For the text-containing cell, return its midpoint in (x, y) coordinate format. 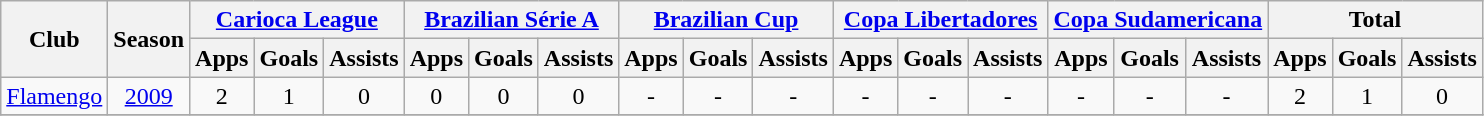
Copa Sudamericana (1158, 20)
Carioca League (298, 20)
Copa Libertadores (940, 20)
Club (54, 39)
Flamengo (54, 96)
Brazilian Cup (726, 20)
Brazilian Série A (512, 20)
2009 (149, 96)
Season (149, 39)
Total (1376, 20)
